Detect which cell encompasses the target text, then output its (x, y) center coordinate. 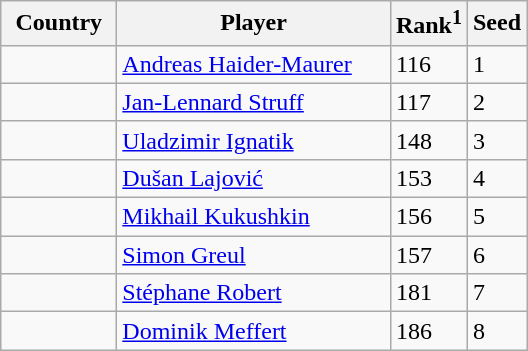
Seed (496, 24)
Rank1 (428, 24)
Andreas Haider-Maurer (254, 64)
Player (254, 24)
3 (496, 140)
Uladzimir Ignatik (254, 140)
156 (428, 217)
Jan-Lennard Struff (254, 102)
116 (428, 64)
157 (428, 255)
2 (496, 102)
1 (496, 64)
Dominik Meffert (254, 331)
7 (496, 293)
186 (428, 331)
117 (428, 102)
4 (496, 178)
5 (496, 217)
Mikhail Kukushkin (254, 217)
Dušan Lajović (254, 178)
148 (428, 140)
Simon Greul (254, 255)
181 (428, 293)
Country (59, 24)
Stéphane Robert (254, 293)
153 (428, 178)
6 (496, 255)
8 (496, 331)
